Scan for the cell matching the given text and deliver its [x, y] coordinate at center. 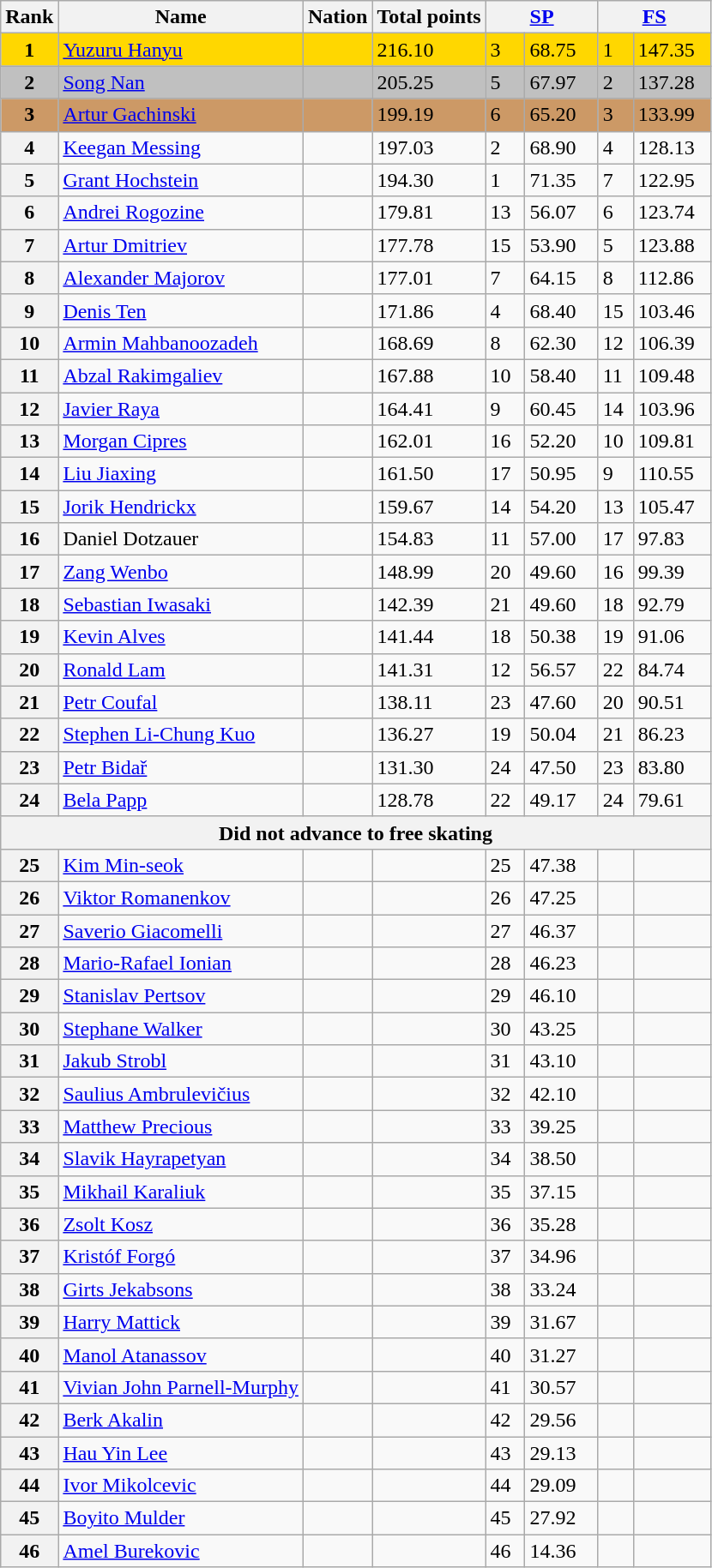
106.39 [672, 343]
Sebastian Iwasaki [181, 604]
Mario-Rafael Ionian [181, 964]
29.56 [561, 1420]
179.81 [429, 213]
35.28 [561, 1224]
Viktor Romanenkov [181, 898]
103.46 [672, 310]
147.35 [672, 50]
91.06 [672, 637]
168.69 [429, 343]
79.61 [672, 800]
103.96 [672, 409]
Bela Papp [181, 800]
62.30 [561, 343]
52.20 [561, 442]
197.03 [429, 147]
194.30 [429, 180]
Alexander Majorov [181, 278]
171.86 [429, 310]
Armin Mahbanoozadeh [181, 343]
164.41 [429, 409]
Denis Ten [181, 310]
161.50 [429, 474]
Rank [29, 17]
92.79 [672, 604]
67.97 [561, 82]
50.38 [561, 637]
50.95 [561, 474]
Girts Jekabsons [181, 1289]
46.10 [561, 996]
Kristóf Forgó [181, 1257]
Abzal Rakimgaliev [181, 375]
97.83 [672, 539]
47.50 [561, 767]
64.15 [561, 278]
34.96 [561, 1257]
Stephen Li-Chung Kuo [181, 735]
65.20 [561, 115]
Manol Atanassov [181, 1355]
Javier Raya [181, 409]
105.47 [672, 507]
Harry Mattick [181, 1322]
99.39 [672, 572]
137.28 [672, 82]
43.10 [561, 1061]
Petr Coufal [181, 702]
216.10 [429, 50]
29.13 [561, 1453]
47.60 [561, 702]
FS [654, 17]
Boyito Mulder [181, 1518]
128.78 [429, 800]
159.67 [429, 507]
54.20 [561, 507]
Saverio Giacomelli [181, 930]
Zang Wenbo [181, 572]
Morgan Cipres [181, 442]
Kim Min-seok [181, 865]
58.40 [561, 375]
46.37 [561, 930]
167.88 [429, 375]
133.99 [672, 115]
Stephane Walker [181, 1029]
205.25 [429, 82]
Yuzuru Hanyu [181, 50]
Hau Yin Lee [181, 1453]
68.90 [561, 147]
14.36 [561, 1551]
SP [542, 17]
27.92 [561, 1518]
31.67 [561, 1322]
84.74 [672, 670]
Andrei Rogozine [181, 213]
57.00 [561, 539]
Jorik Hendrickx [181, 507]
38.50 [561, 1159]
Mikhail Karaliuk [181, 1192]
29.09 [561, 1486]
136.27 [429, 735]
53.90 [561, 245]
56.57 [561, 670]
Nation [337, 17]
Vivian John Parnell-Murphy [181, 1387]
Matthew Precious [181, 1126]
43.25 [561, 1029]
Zsolt Kosz [181, 1224]
177.78 [429, 245]
42.10 [561, 1094]
Ivor Mikolcevic [181, 1486]
123.88 [672, 245]
110.55 [672, 474]
Liu Jiaxing [181, 474]
Grant Hochstein [181, 180]
86.23 [672, 735]
60.45 [561, 409]
39.25 [561, 1126]
131.30 [429, 767]
31.27 [561, 1355]
Artur Dmitriev [181, 245]
Amel Burekovic [181, 1551]
122.95 [672, 180]
177.01 [429, 278]
47.38 [561, 865]
148.99 [429, 572]
162.01 [429, 442]
154.83 [429, 539]
199.19 [429, 115]
Name [181, 17]
Daniel Dotzauer [181, 539]
46.23 [561, 964]
Total points [429, 17]
141.31 [429, 670]
Berk Akalin [181, 1420]
Jakub Strobl [181, 1061]
Stanislav Pertsov [181, 996]
128.13 [672, 147]
Artur Gachinski [181, 115]
47.25 [561, 898]
33.24 [561, 1289]
71.35 [561, 180]
Song Nan [181, 82]
Did not advance to free skating [355, 832]
Ronald Lam [181, 670]
90.51 [672, 702]
Keegan Messing [181, 147]
83.80 [672, 767]
37.15 [561, 1192]
138.11 [429, 702]
Kevin Alves [181, 637]
109.81 [672, 442]
30.57 [561, 1387]
68.40 [561, 310]
50.04 [561, 735]
123.74 [672, 213]
49.17 [561, 800]
109.48 [672, 375]
142.39 [429, 604]
Saulius Ambrulevičius [181, 1094]
56.07 [561, 213]
Slavik Hayrapetyan [181, 1159]
141.44 [429, 637]
Petr Bidař [181, 767]
68.75 [561, 50]
112.86 [672, 278]
